Provide the [x, y] coordinate of the cell's center where the given text is located.  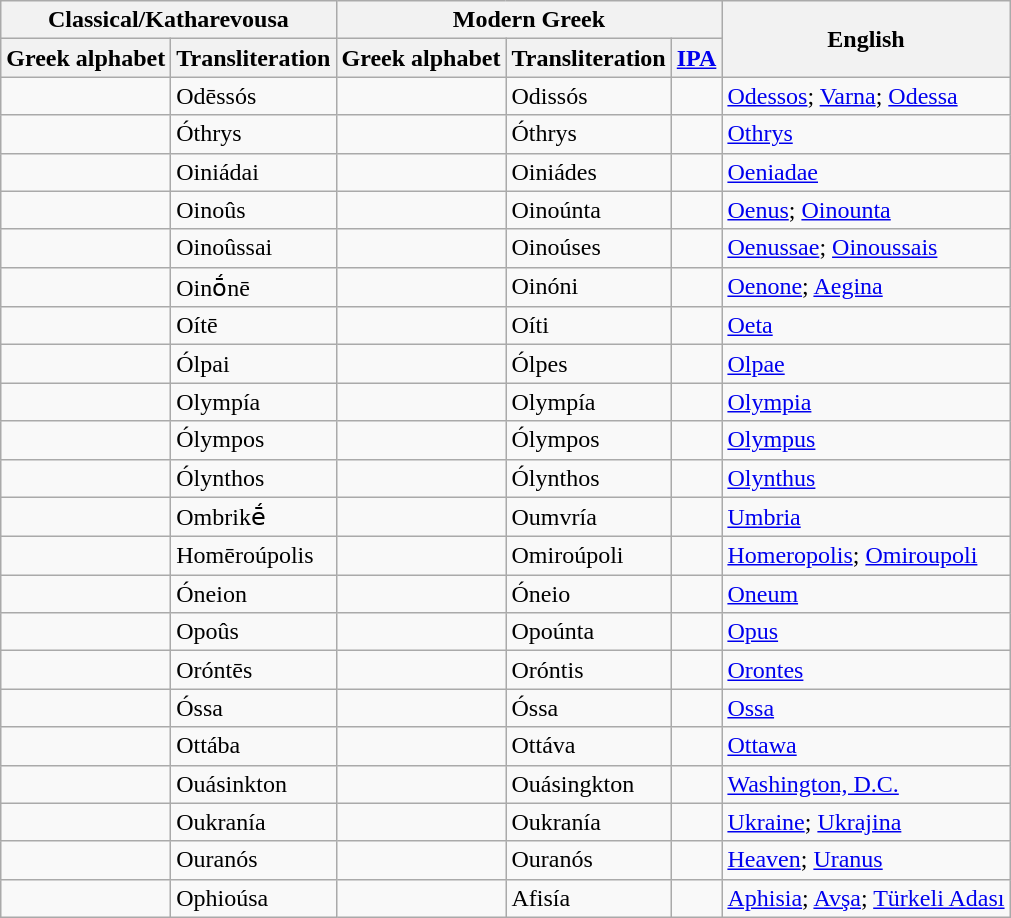
Ouásingkton [588, 784]
Oeta [866, 326]
Oiniádai [254, 172]
Oeniadae [866, 172]
IPA [696, 58]
Olympus [866, 440]
Homeropolis; Omiroupoli [866, 556]
Ólpes [588, 364]
Olynthus [866, 478]
Ottawa [866, 746]
Oinoúnta [588, 210]
Oinṓnē [254, 287]
Oenussae; Oinoussais [866, 248]
Oinoúses [588, 248]
Óneion [254, 594]
Ottába [254, 746]
Oenus; Oinounta [866, 210]
Olympia [866, 402]
Classical/Katharevousa [168, 20]
Ottáva [588, 746]
Ólpai [254, 364]
Oinoûssai [254, 248]
Oneum [866, 594]
Oiniádes [588, 172]
Odēssós [254, 96]
Óneio [588, 594]
Oróntēs [254, 670]
Opoûs [254, 632]
Oíti [588, 326]
Oumvría [588, 517]
Ombrikḗ [254, 517]
Heaven; Uranus [866, 860]
Opoúnta [588, 632]
Oinoûs [254, 210]
English [866, 39]
Homēroúpolis [254, 556]
Orontes [866, 670]
Othrys [866, 134]
Aphisia; Avşa; Türkeli Adası [866, 898]
Umbria [866, 517]
Odessos; Varna; Odessa [866, 96]
Ophioúsa [254, 898]
Ukraine; Ukrajina [866, 822]
Afisía [588, 898]
Oinóni [588, 287]
Opus [866, 632]
Olpae [866, 364]
Oítē [254, 326]
Ouásinkton [254, 784]
Omiroúpoli [588, 556]
Modern Greek [529, 20]
Ossa [866, 708]
Odissós [588, 96]
Oróntis [588, 670]
Washington, D.C. [866, 784]
Oenone; Aegina [866, 287]
